Pinpoint the cell where the given text exists, returning its [x, y] midpoint coordinate. 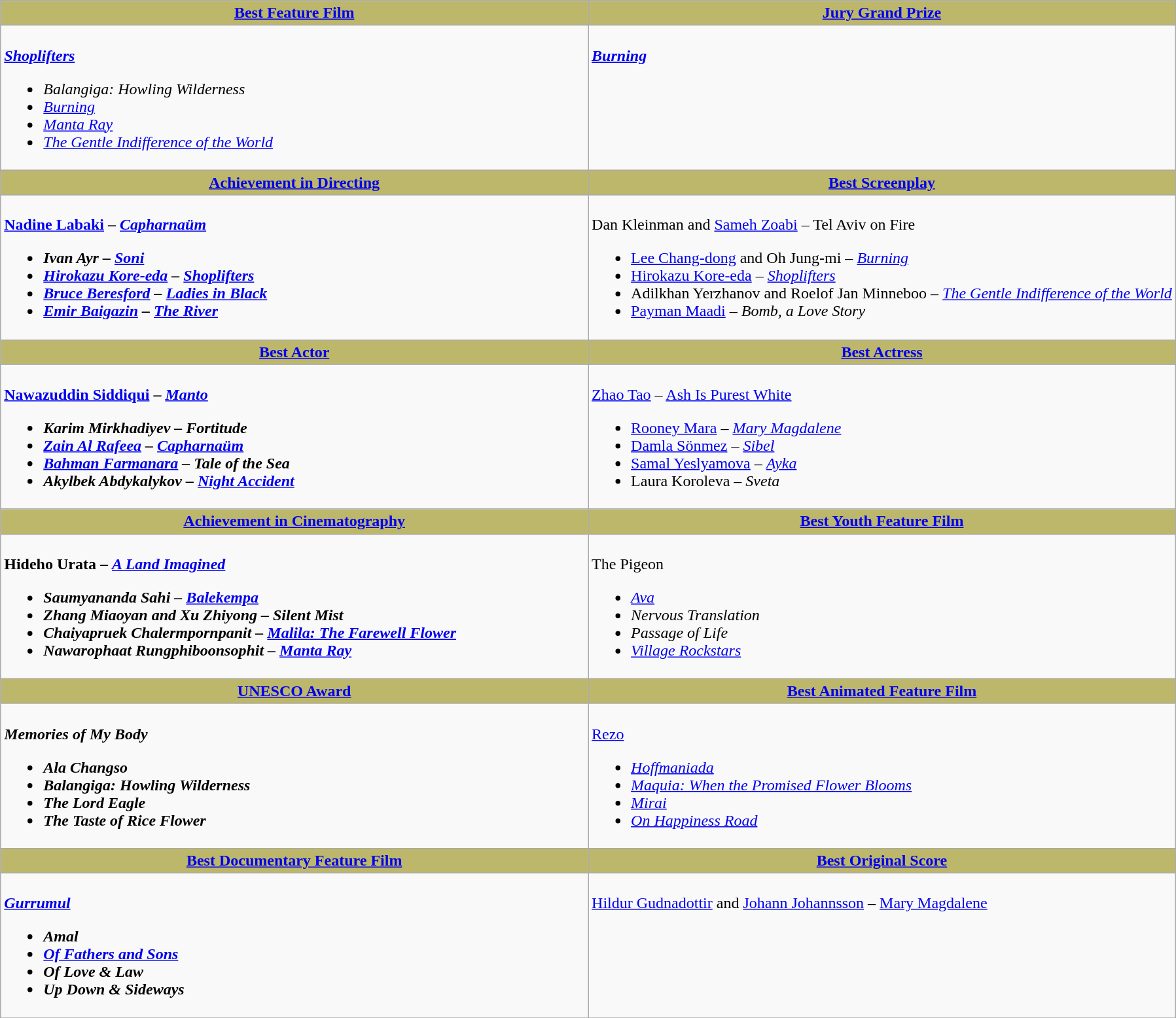
Achievement in Directing [294, 183]
Best Feature Film [294, 13]
Best Screenplay [882, 183]
Gurrumul Amal Of Fathers and Sons Of Love & Law Up Down & Sideways [294, 945]
Achievement in Cinematography [294, 521]
Best Youth Feature Film [882, 521]
Best Animated Feature Film [882, 691]
UNESCO Award [294, 691]
Rezo Hoffmaniada Maquia: When the Promised Flower Blooms Mirai On Happiness Road [882, 776]
Best Original Score [882, 860]
Zhao Tao – Ash Is Purest White Rooney Mara – Mary Magdalene Damla Sönmez – Sibel Samal Yeslyamova – Ayka Laura Koroleva – Sveta [882, 437]
The Pigeon Ava Nervous Translation Passage of Life Village Rockstars [882, 606]
Burning [882, 98]
Best Actress [882, 352]
Best Actor [294, 352]
Memories of My Body Ala Changso Balangiga: Howling Wilderness The Lord Eagle The Taste of Rice Flower [294, 776]
Jury Grand Prize [882, 13]
Hildur Gudnadottir and Johann Johannsson – Mary Magdalene [882, 945]
Shoplifters Balangiga: Howling Wilderness Burning Manta Ray The Gentle Indifference of the World [294, 98]
Nadine Labaki – Capharnaüm Ivan Ayr – Soni Hirokazu Kore-eda – Shoplifters Bruce Beresford – Ladies in Black Emir Baigazin – The River [294, 267]
Best Documentary Feature Film [294, 860]
